Provide the (X, Y) coordinate of the cell's center where the given text is located.  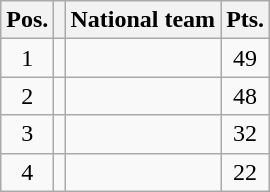
2 (28, 96)
3 (28, 134)
32 (246, 134)
1 (28, 58)
4 (28, 172)
22 (246, 172)
National team (143, 20)
49 (246, 58)
48 (246, 96)
Pts. (246, 20)
Pos. (28, 20)
